Scan for the cell matching the given text and deliver its (x, y) coordinate at center. 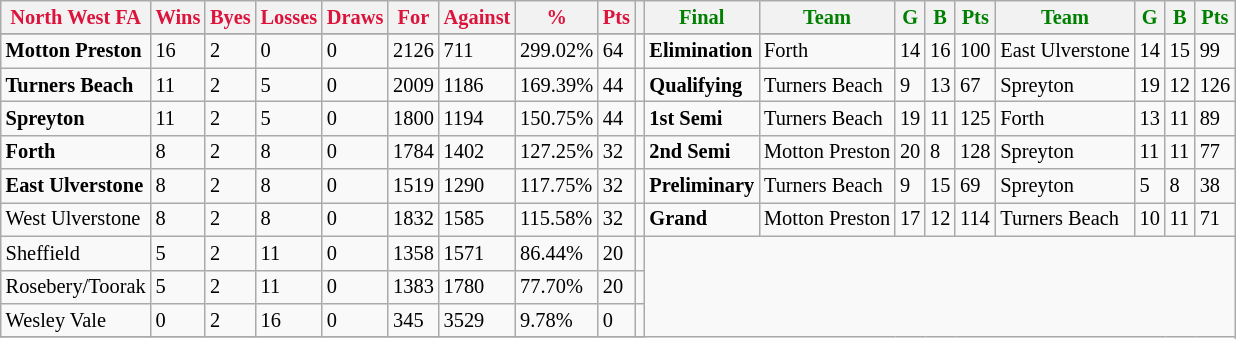
1194 (478, 118)
1st Semi (702, 118)
Elimination (702, 51)
17 (910, 219)
86.44% (556, 253)
Grand (702, 219)
Wins (178, 17)
1832 (413, 219)
Draws (355, 17)
345 (413, 320)
67 (975, 85)
1358 (413, 253)
117.75% (556, 186)
1800 (413, 118)
100 (975, 51)
126 (1215, 85)
1585 (478, 219)
69 (975, 186)
North West FA (76, 17)
77 (1215, 152)
West Ulverstone (76, 219)
2126 (413, 51)
Qualifying (702, 85)
1290 (478, 186)
1402 (478, 152)
Preliminary (702, 186)
2nd Semi (702, 152)
38 (1215, 186)
125 (975, 118)
128 (975, 152)
3529 (478, 320)
Rosebery/Toorak (76, 287)
299.02% (556, 51)
Final (702, 17)
1784 (413, 152)
114 (975, 219)
89 (1215, 118)
99 (1215, 51)
For (413, 17)
Sheffield (76, 253)
Wesley Vale (76, 320)
Losses (289, 17)
10 (1150, 219)
2009 (413, 85)
9.78% (556, 320)
1571 (478, 253)
711 (478, 51)
Byes (230, 17)
169.39% (556, 85)
71 (1215, 219)
150.75% (556, 118)
1519 (413, 186)
% (556, 17)
1383 (413, 287)
64 (616, 51)
127.25% (556, 152)
1780 (478, 287)
115.58% (556, 219)
1186 (478, 85)
77.70% (556, 287)
Against (478, 17)
